From the cell containing the given text, extract its center point as (x, y) coordinate. 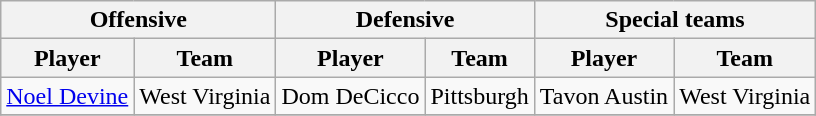
Defensive (405, 20)
Tavon Austin (604, 96)
Noel Devine (68, 96)
Pittsburgh (480, 96)
Special teams (675, 20)
Dom DeCicco (350, 96)
Offensive (138, 20)
